Scan for the cell matching the given text and deliver its (x, y) coordinate at center. 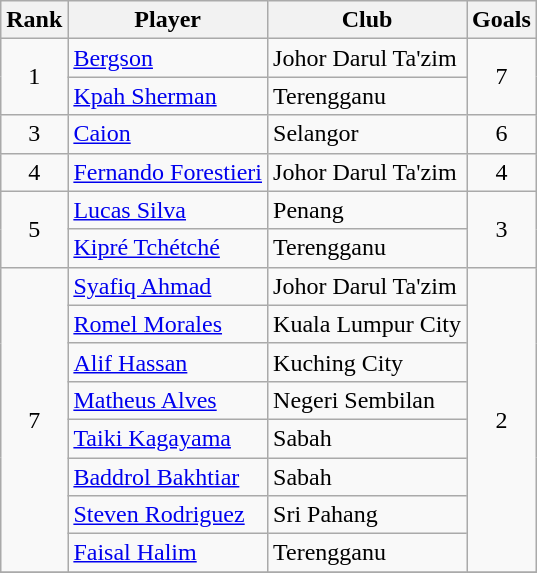
Caion (168, 134)
Rank (34, 20)
Fernando Forestieri (168, 172)
Lucas Silva (168, 210)
Club (368, 20)
Syafiq Ahmad (168, 286)
Bergson (168, 58)
Faisal Halim (168, 553)
Goals (502, 20)
1 (34, 77)
2 (502, 419)
Taiki Kagayama (168, 438)
Sri Pahang (368, 515)
Player (168, 20)
Kuala Lumpur City (368, 324)
Penang (368, 210)
Matheus Alves (168, 400)
Kuching City (368, 362)
Romel Morales (168, 324)
5 (34, 229)
Baddrol Bakhtiar (168, 477)
Selangor (368, 134)
Negeri Sembilan (368, 400)
6 (502, 134)
Alif Hassan (168, 362)
Steven Rodriguez (168, 515)
Kpah Sherman (168, 96)
Kipré Tchétché (168, 248)
